Determine the (x, y) coordinate at the center of the cell enclosing the given text.  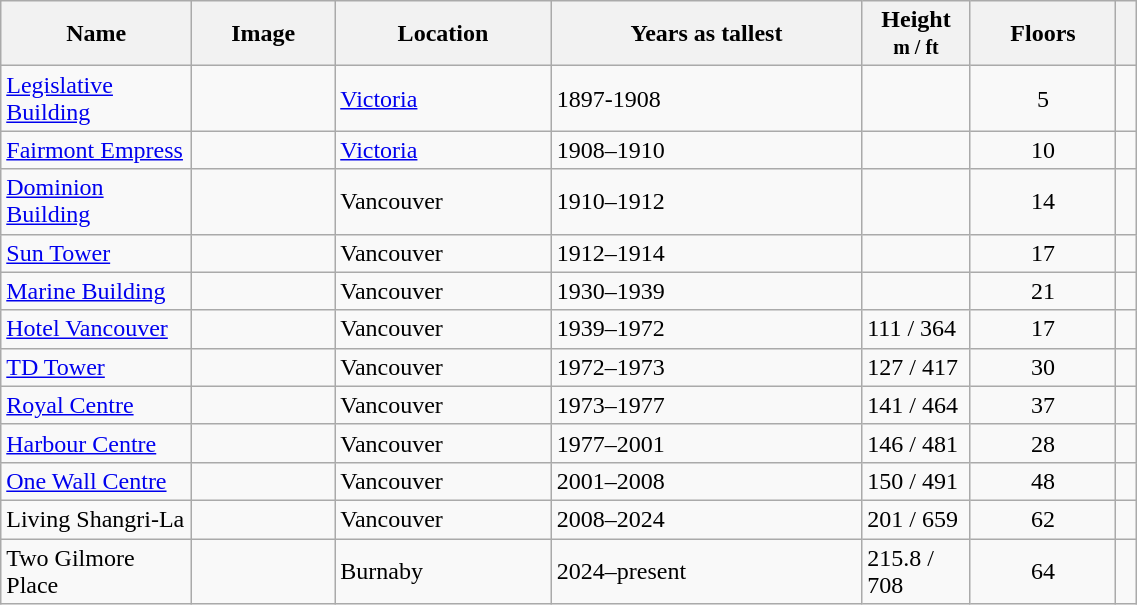
10 (1042, 150)
Floors (1042, 34)
215.8 / 708 (916, 570)
TD Tower (96, 367)
Legislative Building (96, 98)
127 / 417 (916, 367)
Dominion Building (96, 202)
1908–1910 (706, 150)
One Wall Centre (96, 481)
146 / 481 (916, 443)
Harbour Centre (96, 443)
Image (264, 34)
2008–2024 (706, 519)
1973–1977 (706, 405)
21 (1042, 291)
Years as tallest (706, 34)
28 (1042, 443)
Burnaby (444, 570)
111 / 364 (916, 329)
5 (1042, 98)
150 / 491 (916, 481)
Marine Building (96, 291)
1910–1912 (706, 202)
Name (96, 34)
Hotel Vancouver (96, 329)
1977–2001 (706, 443)
14 (1042, 202)
141 / 464 (916, 405)
1897-1908 (706, 98)
64 (1042, 570)
Sun Tower (96, 253)
2024–present (706, 570)
Location (444, 34)
Royal Centre (96, 405)
1930–1939 (706, 291)
62 (1042, 519)
30 (1042, 367)
48 (1042, 481)
1939–1972 (706, 329)
1912–1914 (706, 253)
Heightm / ft (916, 34)
2001–2008 (706, 481)
Living Shangri-La (96, 519)
Two Gilmore Place (96, 570)
1972–1973 (706, 367)
37 (1042, 405)
Fairmont Empress (96, 150)
201 / 659 (916, 519)
